Output the (x, y) coordinate of the center of the cell containing the given text.  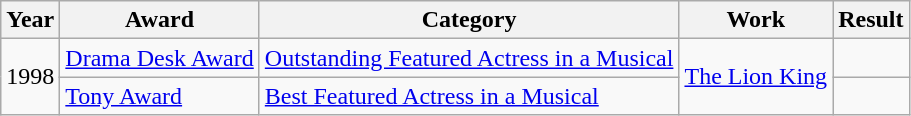
Outstanding Featured Actress in a Musical (469, 58)
Work (756, 20)
Drama Desk Award (160, 58)
Result (871, 20)
Year (30, 20)
Tony Award (160, 96)
Award (160, 20)
1998 (30, 77)
Best Featured Actress in a Musical (469, 96)
Category (469, 20)
The Lion King (756, 77)
